Return the [X, Y] coordinate for the center point of the cell that contains the specified text.  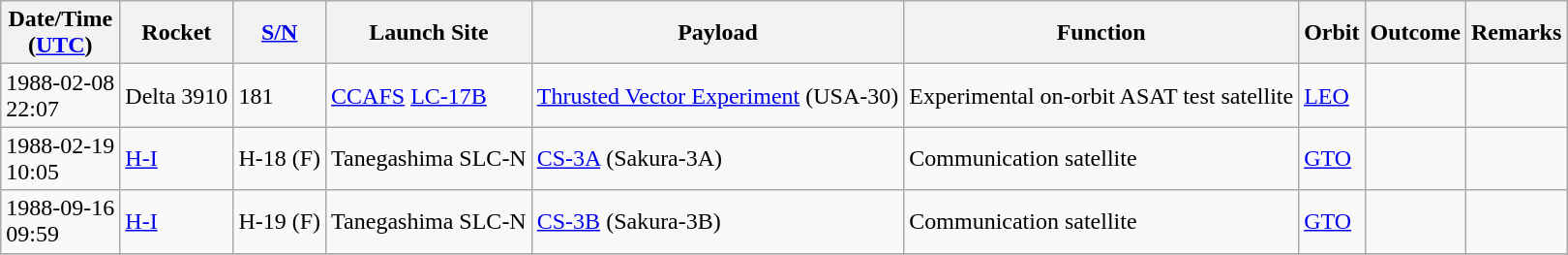
Delta 3910 [176, 95]
1988-09-1609:59 [60, 221]
Thrusted Vector Experiment (USA-30) [718, 95]
Experimental on-orbit ASAT test satellite [1101, 95]
H-18 (F) [280, 159]
181 [280, 95]
CCAFS LC-17B [430, 95]
1988-02-0822:07 [60, 95]
H-19 (F) [280, 221]
Date/Time(UTC) [60, 33]
Function [1101, 33]
1988-02-1910:05 [60, 159]
Outcome [1415, 33]
CS-3A (Sakura-3A) [718, 159]
Rocket [176, 33]
Remarks [1516, 33]
Launch Site [430, 33]
Payload [718, 33]
S/N [280, 33]
CS-3B (Sakura-3B) [718, 221]
LEO [1332, 95]
Orbit [1332, 33]
